Identify which cell holds the provided text, then report its [X, Y] central coordinate. 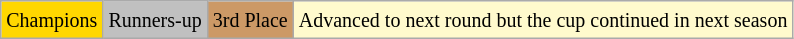
3rd Place [250, 20]
Advanced to next round but the cup continued in next season [543, 20]
Champions [52, 20]
Runners-up [155, 20]
